Find where the given text appears and provide that cell's center as [x, y] coordinate. 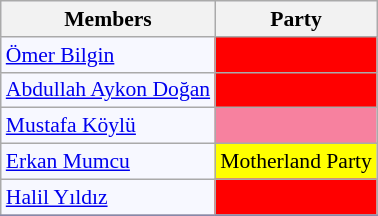
Halil Yıldız [108, 197]
Motherland Party [296, 162]
Mustafa Köylü [108, 126]
Erkan Mumcu [108, 162]
Party [296, 19]
Members [108, 19]
Ömer Bilgin [108, 55]
Abdullah Aykon Doğan [108, 90]
